Return (X, Y) of the center of cell containing provided text 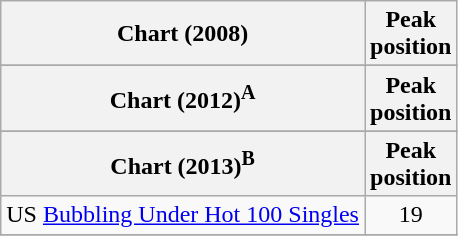
US Bubbling Under Hot 100 Singles (183, 215)
Chart (2012)A (183, 98)
19 (410, 215)
Chart (2008) (183, 34)
Chart (2013)B (183, 164)
